Find where the given text appears and provide that cell's center as [X, Y] coordinate. 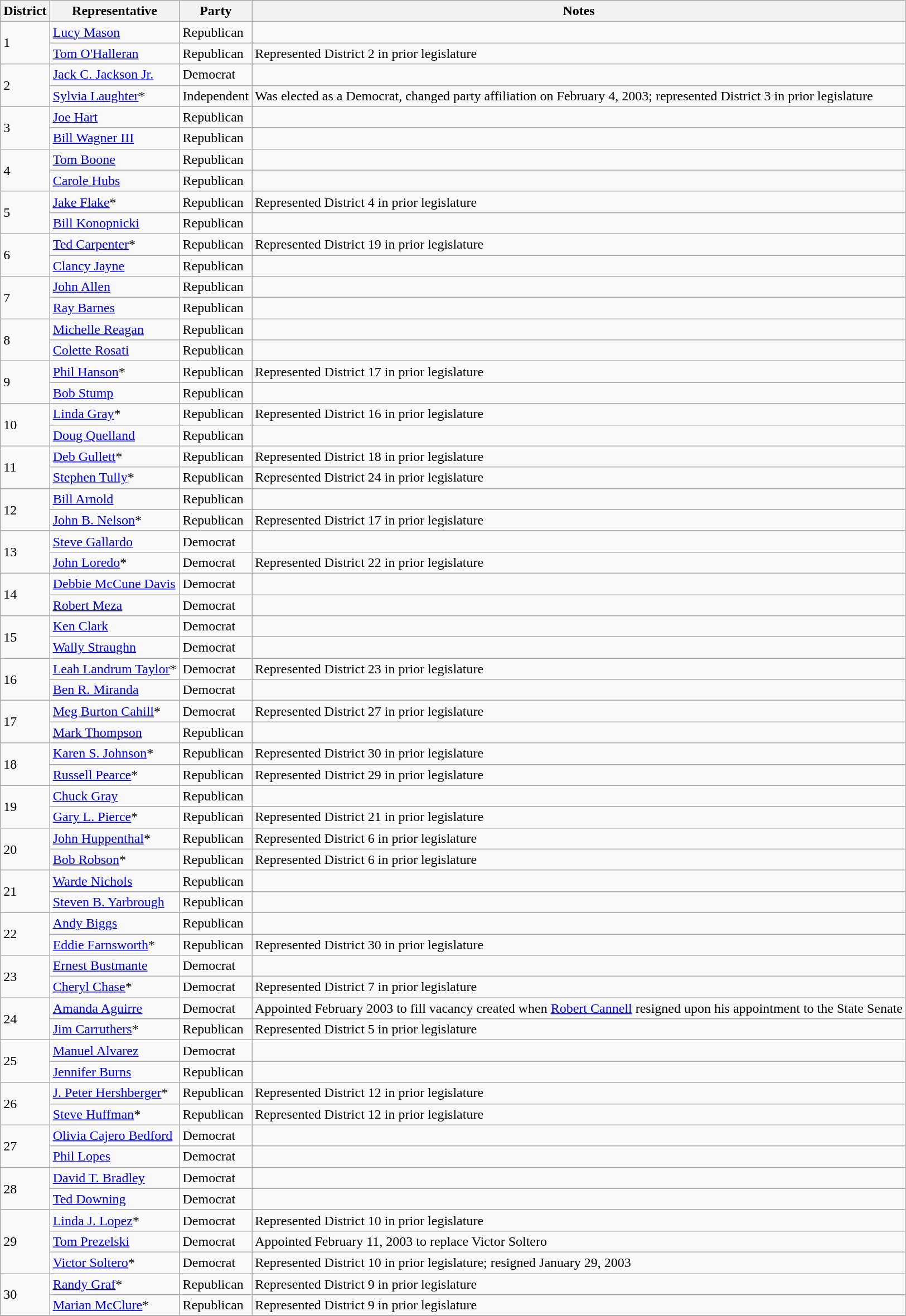
Steven B. Yarbrough [115, 902]
28 [25, 1188]
Represented District 7 in prior legislature [579, 987]
Manuel Alvarez [115, 1051]
Represented District 16 in prior legislature [579, 414]
Leah Landrum Taylor* [115, 669]
Steve Gallardo [115, 541]
Warde Nichols [115, 881]
15 [25, 637]
District [25, 11]
Clancy Jayne [115, 266]
Deb Gullett* [115, 457]
Doug Quelland [115, 435]
9 [25, 382]
Independent [216, 96]
Represented District 24 in prior legislature [579, 478]
24 [25, 1019]
Ted Carpenter* [115, 244]
14 [25, 594]
Represented District 27 in prior legislature [579, 711]
Notes [579, 11]
J. Peter Hershberger* [115, 1093]
25 [25, 1061]
David T. Bradley [115, 1178]
Debbie McCune Davis [115, 584]
11 [25, 467]
22 [25, 934]
Ben R. Miranda [115, 690]
Bill Wagner III [115, 138]
Represented District 21 in prior legislature [579, 817]
Tom O'Halleran [115, 54]
John Loredo* [115, 562]
Party [216, 11]
29 [25, 1241]
John B. Nelson* [115, 520]
Bill Arnold [115, 499]
Steve Huffman* [115, 1114]
19 [25, 807]
8 [25, 340]
Appointed February 11, 2003 to replace Victor Soltero [579, 1241]
Represented District 19 in prior legislature [579, 244]
Cheryl Chase* [115, 987]
1 [25, 43]
Represented District 10 in prior legislature; resigned January 29, 2003 [579, 1262]
Phil Hanson* [115, 372]
Marian McClure* [115, 1305]
John Huppenthal* [115, 838]
Ernest Bustmante [115, 966]
Bill Konopnicki [115, 223]
Victor Soltero* [115, 1262]
Meg Burton Cahill* [115, 711]
Jack C. Jackson Jr. [115, 75]
16 [25, 679]
3 [25, 128]
17 [25, 722]
Tom Prezelski [115, 1241]
Jake Flake* [115, 202]
Was elected as a Democrat, changed party affiliation on February 4, 2003; represented District 3 in prior legislature [579, 96]
Lucy Mason [115, 32]
Sylvia Laughter* [115, 96]
Bob Robson* [115, 859]
Bob Stump [115, 393]
Robert Meza [115, 605]
Colette Rosati [115, 351]
Represented District 18 in prior legislature [579, 457]
John Allen [115, 287]
Stephen Tully* [115, 478]
27 [25, 1146]
Jim Carruthers* [115, 1030]
Tom Boone [115, 159]
26 [25, 1104]
4 [25, 170]
18 [25, 764]
Michelle Reagan [115, 329]
Appointed February 2003 to fill vacancy created when Robert Cannell resigned upon his appointment to the State Senate [579, 1008]
Representative [115, 11]
Represented District 4 in prior legislature [579, 202]
Ken Clark [115, 627]
Linda J. Lopez* [115, 1220]
Gary L. Pierce* [115, 817]
Linda Gray* [115, 414]
Carole Hubs [115, 181]
2 [25, 85]
12 [25, 509]
Phil Lopes [115, 1157]
Ted Downing [115, 1199]
Eddie Farnsworth* [115, 945]
5 [25, 212]
13 [25, 552]
Wally Straughn [115, 648]
10 [25, 425]
21 [25, 891]
6 [25, 255]
7 [25, 298]
Joe Hart [115, 117]
Amanda Aguirre [115, 1008]
Ray Barnes [115, 308]
Karen S. Johnson* [115, 754]
Jennifer Burns [115, 1072]
23 [25, 977]
Represented District 29 in prior legislature [579, 775]
30 [25, 1294]
Represented District 23 in prior legislature [579, 669]
Mark Thompson [115, 732]
Olivia Cajero Bedford [115, 1135]
Represented District 2 in prior legislature [579, 54]
Andy Biggs [115, 923]
Represented District 10 in prior legislature [579, 1220]
Represented District 22 in prior legislature [579, 562]
Randy Graf* [115, 1284]
Represented District 5 in prior legislature [579, 1030]
Russell Pearce* [115, 775]
Chuck Gray [115, 796]
20 [25, 849]
